Identify which cell holds the provided text, then report its [x, y] central coordinate. 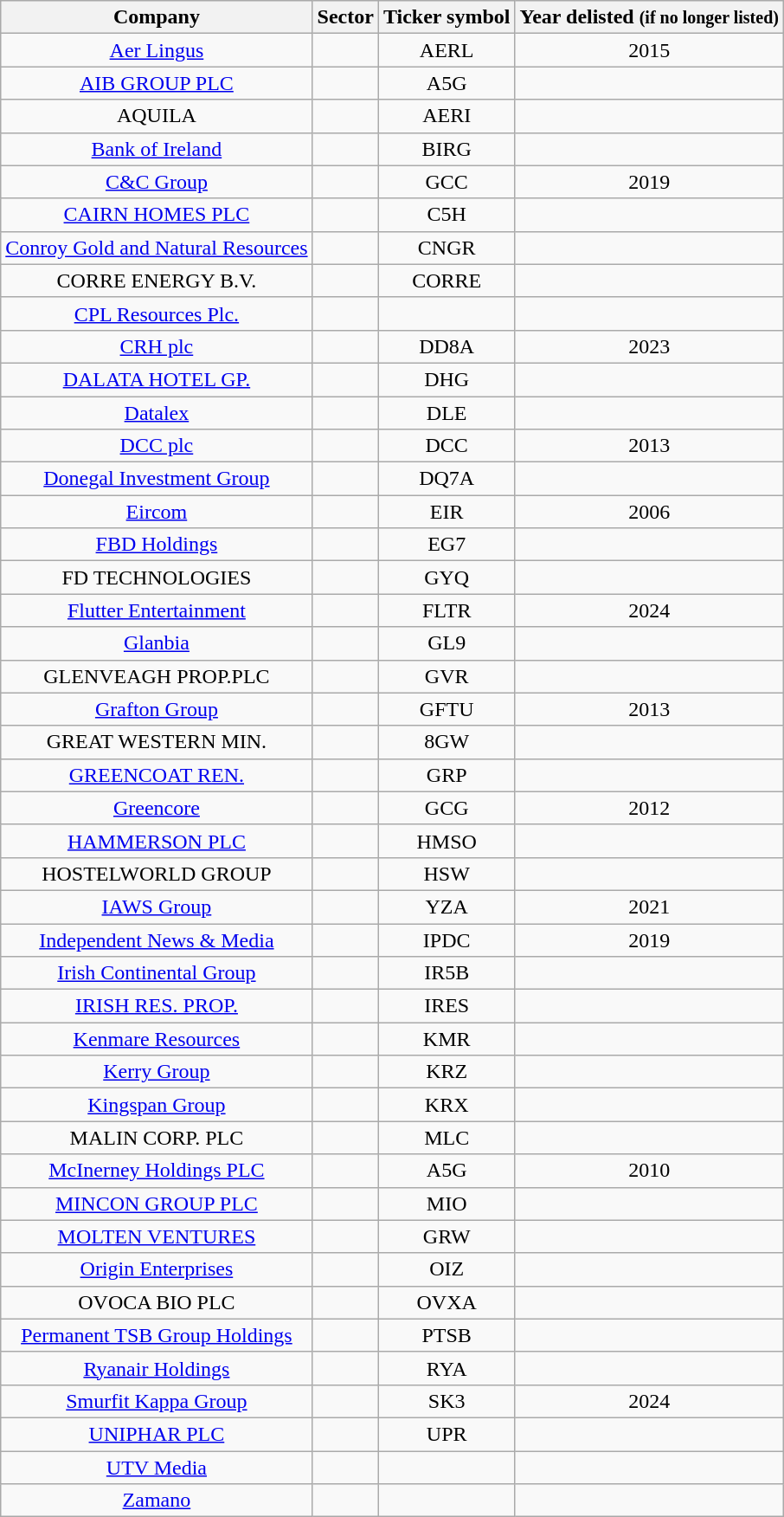
GREENCOAT REN. [157, 775]
GREAT WESTERN MIN. [157, 742]
YZA [447, 907]
McInerney Holdings PLC [157, 1171]
CRH plc [157, 346]
2010 [649, 1171]
OVOCA BIO PLC [157, 1302]
DALATA HOTEL GP. [157, 379]
Independent News & Media [157, 939]
GRW [447, 1236]
CAIRN HOMES PLC [157, 215]
HMSO [447, 841]
FBD Holdings [157, 545]
KRX [447, 1105]
DHG [447, 379]
MINCON GROUP PLC [157, 1204]
2021 [649, 907]
Eircom [157, 512]
GYQ [447, 578]
C&C Group [157, 182]
GL9 [447, 643]
CORRE ENERGY B.V. [157, 281]
GCG [447, 808]
KMR [447, 1039]
UTV Media [157, 1468]
AERL [447, 50]
Smurfit Kappa Group [157, 1401]
DCC plc [157, 446]
SK3 [447, 1401]
AIB GROUP PLC [157, 83]
2012 [649, 808]
Ticker symbol [447, 17]
PTSB [447, 1335]
AQUILA [157, 116]
IR5B [447, 973]
Ryanair Holdings [157, 1368]
IRES [447, 1006]
GCC [447, 182]
RYA [447, 1368]
Flutter Entertainment [157, 610]
EIR [447, 512]
Year delisted (if no longer listed) [649, 17]
Kerry Group [157, 1072]
Aer Lingus [157, 50]
Donegal Investment Group [157, 479]
2006 [649, 512]
UNIPHAR PLC [157, 1434]
CORRE [447, 281]
BIRG [447, 149]
Greencore [157, 808]
Glanbia [157, 643]
MLC [447, 1138]
2015 [649, 50]
UPR [447, 1434]
EG7 [447, 545]
OVXA [447, 1302]
MOLTEN VENTURES [157, 1236]
2023 [649, 346]
IAWS Group [157, 907]
Permanent TSB Group Holdings [157, 1335]
GLENVEAGH PROP.PLC [157, 676]
IRISH RES. PROP. [157, 1006]
HOSTELWORLD GROUP [157, 874]
AERI [447, 116]
MIO [447, 1204]
Zamano [157, 1501]
Conroy Gold and Natural Resources [157, 248]
CNGR [447, 248]
DLE [447, 413]
Origin Enterprises [157, 1269]
Datalex [157, 413]
Company [157, 17]
DCC [447, 446]
GRP [447, 775]
Kenmare Resources [157, 1039]
Grafton Group [157, 709]
FLTR [447, 610]
Sector [345, 17]
GFTU [447, 709]
Irish Continental Group [157, 973]
DQ7A [447, 479]
DD8A [447, 346]
IPDC [447, 939]
HAMMERSON PLC [157, 841]
Bank of Ireland [157, 149]
8GW [447, 742]
KRZ [447, 1072]
GVR [447, 676]
C5H [447, 215]
FD TECHNOLOGIES [157, 578]
HSW [447, 874]
Kingspan Group [157, 1105]
OIZ [447, 1269]
CPL Resources Plc. [157, 313]
MALIN CORP. PLC [157, 1138]
